Extract the (X, Y) coordinate from the center of the cell holding the provided text.  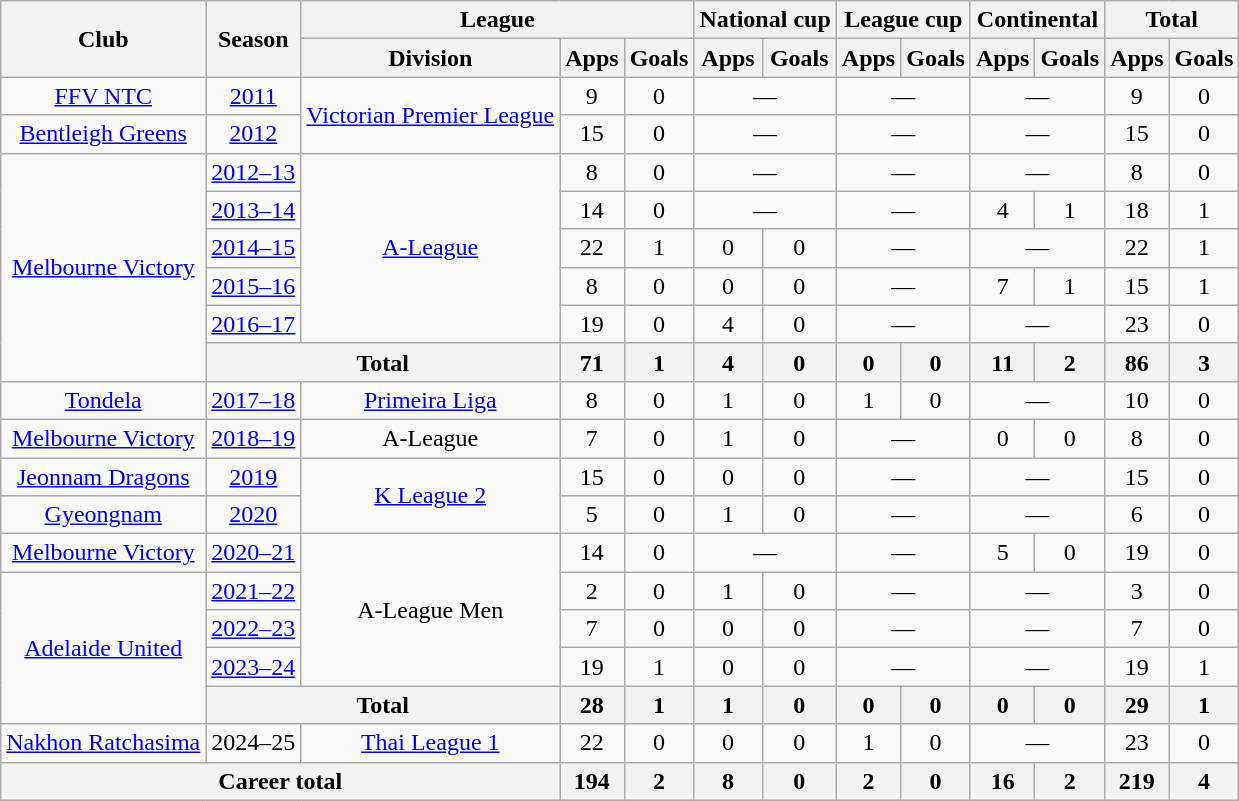
Season (254, 39)
194 (592, 781)
10 (1137, 400)
Jeonnam Dragons (104, 477)
16 (1002, 781)
2015–16 (254, 286)
219 (1137, 781)
Career total (280, 781)
FFV NTC (104, 96)
Tondela (104, 400)
Gyeongnam (104, 515)
29 (1137, 705)
Club (104, 39)
86 (1137, 362)
2014–15 (254, 248)
2017–18 (254, 400)
2022–23 (254, 629)
K League 2 (430, 496)
2013–14 (254, 210)
2020–21 (254, 553)
2018–19 (254, 438)
6 (1137, 515)
2011 (254, 96)
11 (1002, 362)
Division (430, 58)
28 (592, 705)
League cup (903, 20)
71 (592, 362)
2012 (254, 134)
18 (1137, 210)
2016–17 (254, 324)
Thai League 1 (430, 743)
2023–24 (254, 667)
Victorian Premier League (430, 115)
2019 (254, 477)
Continental (1037, 20)
A-League Men (430, 610)
National cup (765, 20)
2020 (254, 515)
Bentleigh Greens (104, 134)
2012–13 (254, 172)
Primeira Liga (430, 400)
Adelaide United (104, 648)
2021–22 (254, 591)
2024–25 (254, 743)
League (498, 20)
Nakhon Ratchasima (104, 743)
